Scan for the cell matching the given text and deliver its [X, Y] coordinate at center. 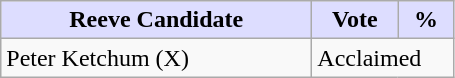
Reeve Candidate [156, 20]
Peter Ketchum (X) [156, 58]
Vote [355, 20]
% [426, 20]
Acclaimed [383, 58]
